Provide the [X, Y] coordinate of the cell's center where the given text is located.  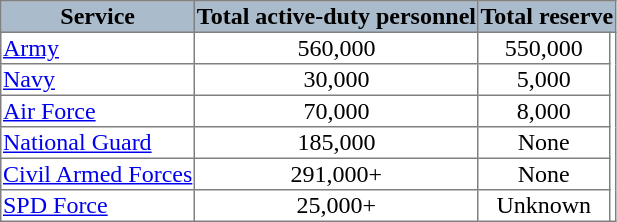
5,000 [544, 80]
8,000 [544, 111]
550,000 [544, 48]
70,000 [337, 111]
30,000 [337, 80]
SPD Force [98, 206]
Air Force [98, 111]
Unknown [544, 206]
National Guard [98, 143]
25,000+ [337, 206]
Total reserve [546, 17]
Service [98, 17]
560,000 [337, 48]
Army [98, 48]
Navy [98, 80]
Total active-duty personnel [337, 17]
291,000+ [337, 174]
185,000 [337, 143]
Civil Armed Forces [98, 174]
